For the text-containing cell, return its midpoint in [X, Y] coordinate format. 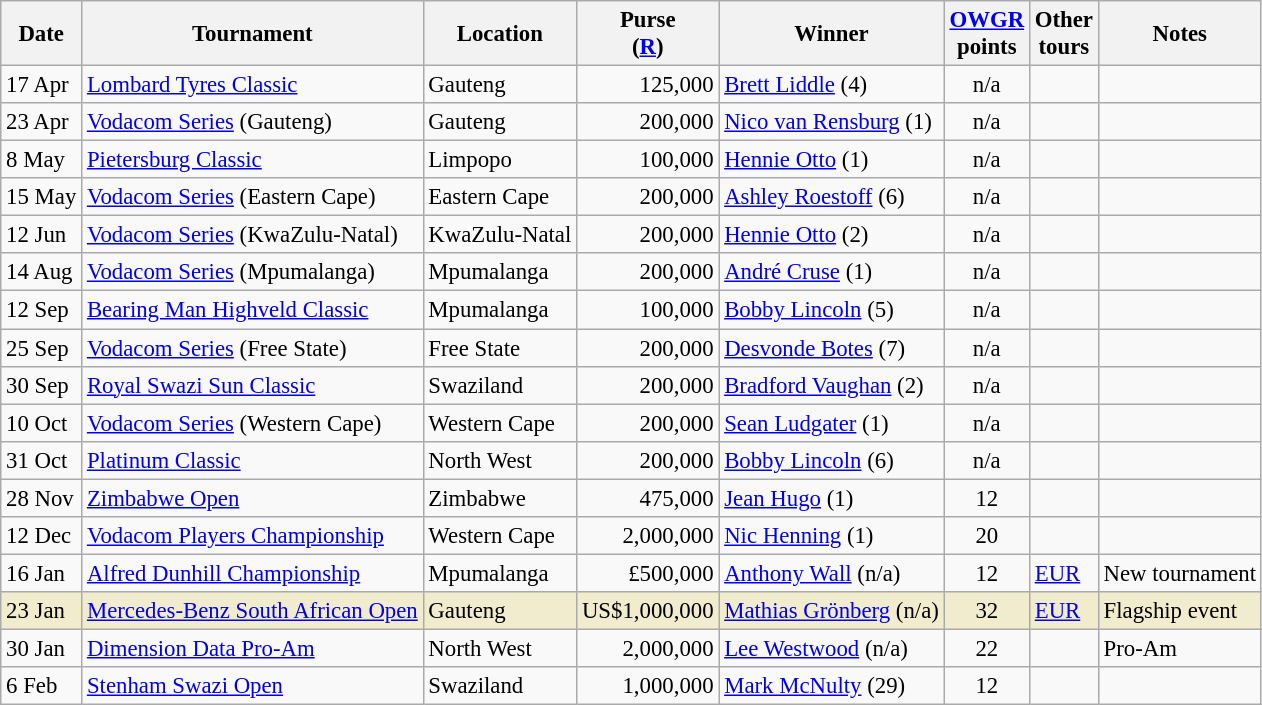
16 Jan [42, 573]
22 [986, 648]
Mercedes-Benz South African Open [252, 611]
Nico van Rensburg (1) [832, 122]
Mark McNulty (29) [832, 686]
Jean Hugo (1) [832, 498]
Brett Liddle (4) [832, 85]
6 Feb [42, 686]
Stenham Swazi Open [252, 686]
25 Sep [42, 348]
Platinum Classic [252, 460]
US$1,000,000 [648, 611]
14 Aug [42, 273]
Flagship event [1180, 611]
Dimension Data Pro-Am [252, 648]
Vodacom Series (Free State) [252, 348]
1,000,000 [648, 686]
Hennie Otto (2) [832, 235]
12 Jun [42, 235]
Notes [1180, 34]
Date [42, 34]
30 Sep [42, 385]
Vodacom Series (Western Cape) [252, 423]
Lee Westwood (n/a) [832, 648]
Nic Henning (1) [832, 536]
Vodacom Series (KwaZulu-Natal) [252, 235]
28 Nov [42, 498]
Anthony Wall (n/a) [832, 573]
Bobby Lincoln (6) [832, 460]
Othertours [1064, 34]
Ashley Roestoff (6) [832, 197]
New tournament [1180, 573]
475,000 [648, 498]
12 Dec [42, 536]
10 Oct [42, 423]
Limpopo [500, 160]
32 [986, 611]
30 Jan [42, 648]
Mathias Grönberg (n/a) [832, 611]
Bradford Vaughan (2) [832, 385]
8 May [42, 160]
Pietersburg Classic [252, 160]
Location [500, 34]
Lombard Tyres Classic [252, 85]
Bearing Man Highveld Classic [252, 310]
Royal Swazi Sun Classic [252, 385]
125,000 [648, 85]
12 Sep [42, 310]
31 Oct [42, 460]
Vodacom Series (Gauteng) [252, 122]
Vodacom Series (Mpumalanga) [252, 273]
Sean Ludgater (1) [832, 423]
Tournament [252, 34]
André Cruse (1) [832, 273]
15 May [42, 197]
23 Jan [42, 611]
Pro-Am [1180, 648]
Vodacom Players Championship [252, 536]
Vodacom Series (Eastern Cape) [252, 197]
Zimbabwe [500, 498]
Bobby Lincoln (5) [832, 310]
Hennie Otto (1) [832, 160]
Free State [500, 348]
£500,000 [648, 573]
Winner [832, 34]
OWGRpoints [986, 34]
Desvonde Botes (7) [832, 348]
20 [986, 536]
Purse(R) [648, 34]
Alfred Dunhill Championship [252, 573]
17 Apr [42, 85]
KwaZulu-Natal [500, 235]
23 Apr [42, 122]
Eastern Cape [500, 197]
Zimbabwe Open [252, 498]
